Return the (x, y) coordinate for the center point of the cell that contains the specified text.  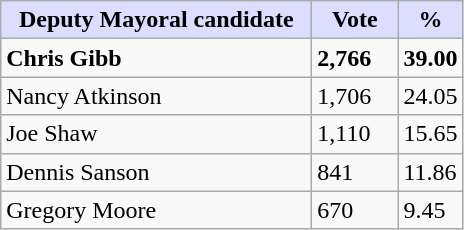
Vote (355, 20)
2,766 (355, 58)
670 (355, 210)
1,110 (355, 134)
Chris Gibb (156, 58)
Gregory Moore (156, 210)
% (430, 20)
1,706 (355, 96)
Nancy Atkinson (156, 96)
24.05 (430, 96)
15.65 (430, 134)
11.86 (430, 172)
39.00 (430, 58)
841 (355, 172)
Joe Shaw (156, 134)
Deputy Mayoral candidate (156, 20)
Dennis Sanson (156, 172)
9.45 (430, 210)
